Pinpoint the cell where the given text exists, returning its (x, y) midpoint coordinate. 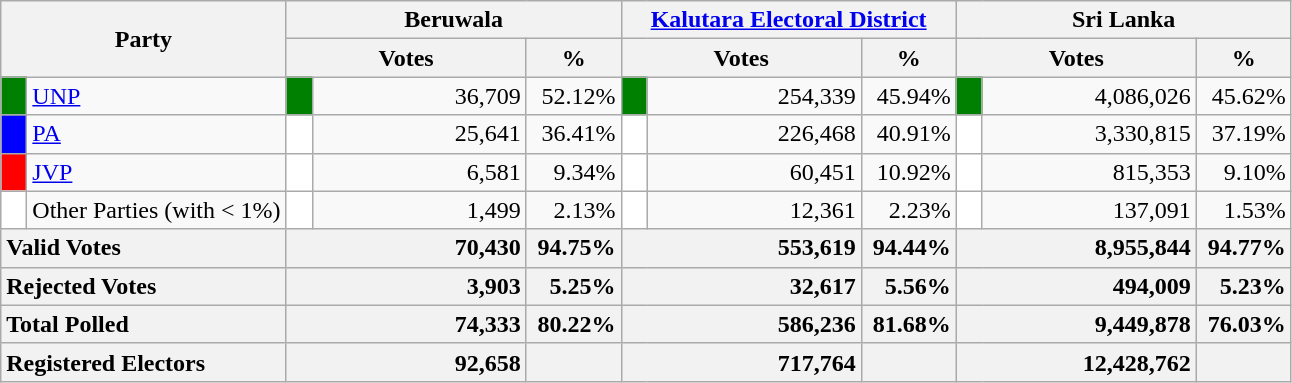
9.34% (574, 172)
70,430 (406, 248)
76.03% (1244, 324)
Registered Electors (144, 362)
3,903 (406, 286)
717,764 (741, 362)
81.68% (908, 324)
25,641 (419, 134)
2.13% (574, 210)
JVP (156, 172)
94.75% (574, 248)
2.23% (908, 210)
36.41% (574, 134)
40.91% (908, 134)
12,428,762 (1076, 362)
815,353 (1089, 172)
Party (144, 39)
586,236 (741, 324)
80.22% (574, 324)
36,709 (419, 96)
45.94% (908, 96)
UNP (156, 96)
PA (156, 134)
Total Polled (144, 324)
52.12% (574, 96)
37.19% (1244, 134)
Beruwala (454, 20)
553,619 (741, 248)
94.44% (908, 248)
6,581 (419, 172)
94.77% (1244, 248)
Sri Lanka (1124, 20)
1.53% (1244, 210)
137,091 (1089, 210)
5.56% (908, 286)
1,499 (419, 210)
10.92% (908, 172)
60,451 (754, 172)
494,009 (1076, 286)
5.25% (574, 286)
Other Parties (with < 1%) (156, 210)
92,658 (406, 362)
Valid Votes (144, 248)
Kalutara Electoral District (788, 20)
4,086,026 (1089, 96)
32,617 (741, 286)
9.10% (1244, 172)
12,361 (754, 210)
9,449,878 (1076, 324)
74,333 (406, 324)
226,468 (754, 134)
254,339 (754, 96)
Rejected Votes (144, 286)
8,955,844 (1076, 248)
3,330,815 (1089, 134)
5.23% (1244, 286)
45.62% (1244, 96)
